Return the (x, y) coordinate for the center point of the cell that contains the specified text.  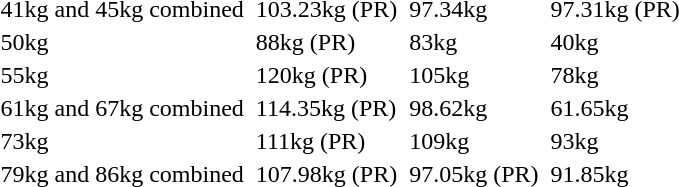
105kg (474, 75)
98.62kg (474, 108)
120kg (PR) (326, 75)
109kg (474, 141)
114.35kg (PR) (326, 108)
88kg (PR) (326, 42)
83kg (474, 42)
111kg (PR) (326, 141)
